Locate the cell with the specified text and output its (X, Y) center coordinate. 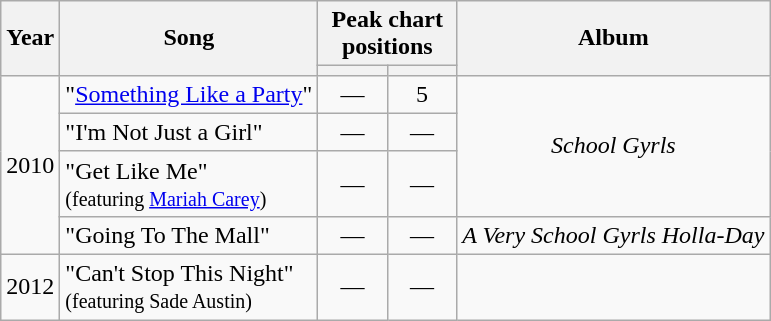
"Get Like Me"(featuring Mariah Carey) (189, 184)
"Going To The Mall" (189, 235)
"Something Like a Party" (189, 94)
"I'm Not Just a Girl" (189, 132)
5 (422, 94)
School Gyrls (614, 146)
2012 (30, 288)
2010 (30, 164)
Song (189, 38)
Year (30, 38)
A Very School Gyrls Holla-Day (614, 235)
Peak chart positions (388, 34)
Album (614, 38)
"Can't Stop This Night"(featuring Sade Austin) (189, 288)
